Pinpoint the cell where the given text exists, returning its (x, y) midpoint coordinate. 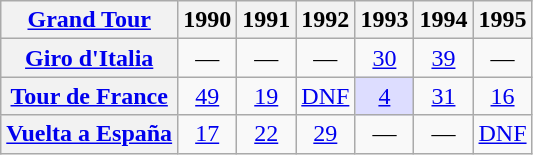
49 (208, 96)
29 (326, 134)
Giro d'Italia (90, 58)
31 (444, 96)
Vuelta a España (90, 134)
1995 (502, 20)
30 (384, 58)
4 (384, 96)
16 (502, 96)
22 (266, 134)
1990 (208, 20)
1991 (266, 20)
1993 (384, 20)
39 (444, 58)
17 (208, 134)
Tour de France (90, 96)
19 (266, 96)
1992 (326, 20)
Grand Tour (90, 20)
1994 (444, 20)
